Return (x, y) of the center of cell containing provided text 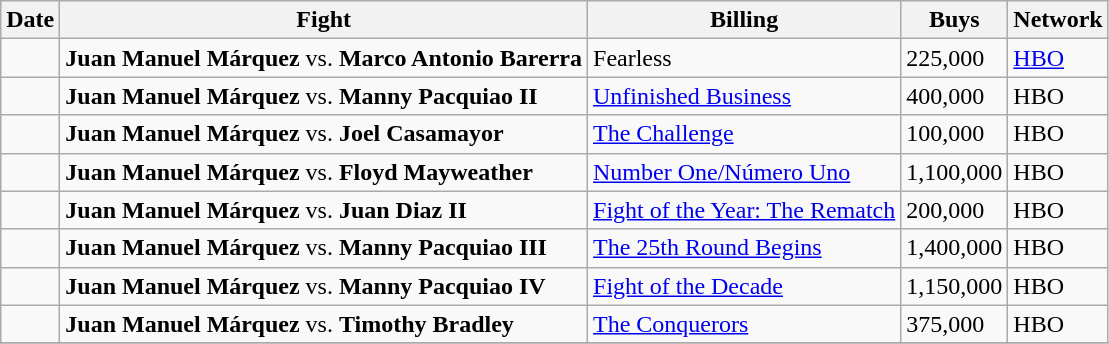
Juan Manuel Márquez vs. Joel Casamayor (324, 134)
1,100,000 (954, 172)
Juan Manuel Márquez vs. Manny Pacquiao III (324, 248)
The Conquerors (744, 324)
Juan Manuel Márquez vs. Marco Antonio Barerra (324, 58)
The 25th Round Begins (744, 248)
Date (30, 20)
200,000 (954, 210)
375,000 (954, 324)
The Challenge (744, 134)
Juan Manuel Márquez vs. Manny Pacquiao II (324, 96)
Juan Manuel Márquez vs. Manny Pacquiao IV (324, 286)
Juan Manuel Márquez vs. Timothy Bradley (324, 324)
Fight (324, 20)
Juan Manuel Márquez vs. Floyd Mayweather (324, 172)
Billing (744, 20)
Juan Manuel Márquez vs. Juan Diaz II (324, 210)
400,000 (954, 96)
100,000 (954, 134)
Buys (954, 20)
Fight of the Decade (744, 286)
1,400,000 (954, 248)
Fearless (744, 58)
Fight of the Year: The Rematch (744, 210)
Number One/Número Uno (744, 172)
Network (1058, 20)
225,000 (954, 58)
1,150,000 (954, 286)
Unfinished Business (744, 96)
